Output the (X, Y) coordinate of the center of the cell containing the given text.  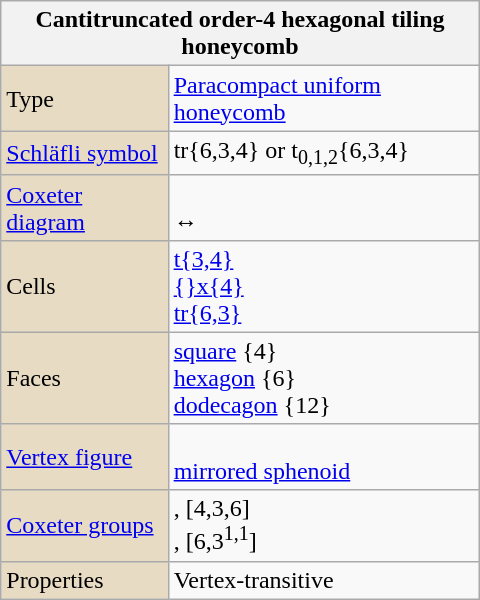
, [4,3,6], [6,31,1] (324, 525)
square {4}hexagon {6}dodecagon {12} (324, 378)
Properties (84, 580)
Schläfli symbol (84, 153)
t{3,4} {}x{4} tr{6,3} (324, 286)
Type (84, 98)
Vertex figure (84, 456)
Cells (84, 286)
Coxeter diagram (84, 208)
Paracompact uniform honeycomb (324, 98)
mirrored sphenoid (324, 456)
↔ (324, 208)
Faces (84, 378)
Cantitruncated order-4 hexagonal tiling honeycomb (240, 34)
tr{6,3,4} or t0,1,2{6,3,4} (324, 153)
Vertex-transitive (324, 580)
Coxeter groups (84, 525)
